Find where the given text appears and provide that cell's center as [x, y] coordinate. 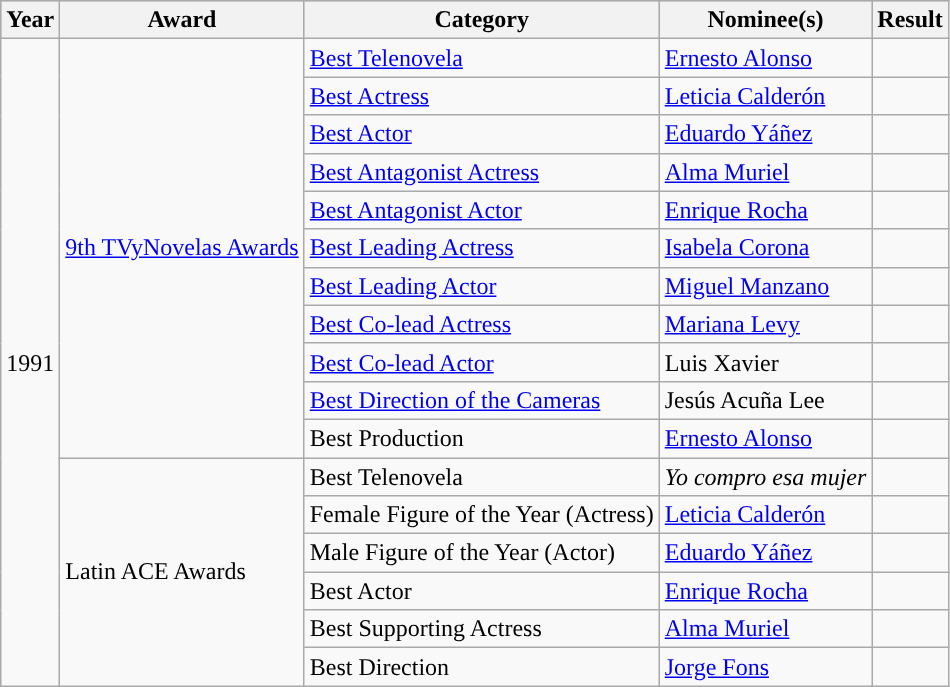
Best Direction [482, 667]
Best Supporting Actress [482, 629]
9th TVyNovelas Awards [182, 248]
Male Figure of the Year (Actor) [482, 553]
Mariana Levy [766, 324]
Best Production [482, 438]
Best Leading Actress [482, 248]
Award [182, 20]
Best Actress [482, 96]
1991 [30, 362]
Year [30, 20]
Category [482, 20]
Result [910, 20]
Jesús Acuña Lee [766, 400]
Best Antagonist Actress [482, 172]
Best Leading Actor [482, 286]
Best Co-lead Actress [482, 324]
Best Co-lead Actor [482, 362]
Female Figure of the Year (Actress) [482, 515]
Jorge Fons [766, 667]
Nominee(s) [766, 20]
Latin ACE Awards [182, 572]
Best Direction of the Cameras [482, 400]
Yo compro esa mujer [766, 477]
Best Antagonist Actor [482, 210]
Isabela Corona [766, 248]
Luis Xavier [766, 362]
Miguel Manzano [766, 286]
